Extract the [x, y] coordinate from the center of the cell holding the provided text.  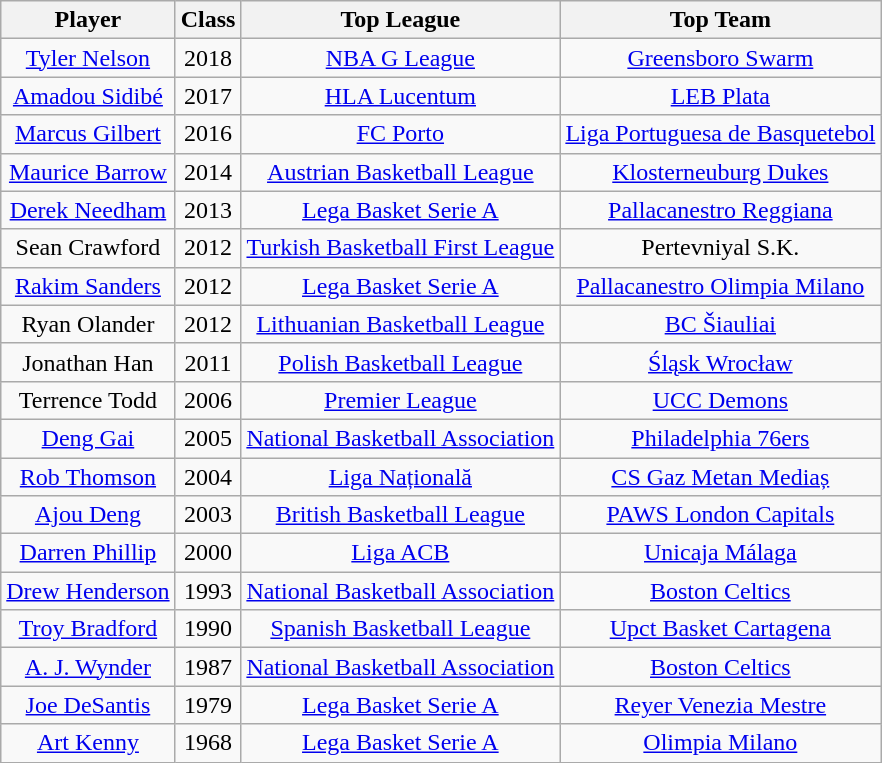
2004 [208, 477]
LEB Plata [720, 96]
1990 [208, 629]
Derek Needham [88, 210]
Jonathan Han [88, 362]
Liga ACB [400, 553]
Class [208, 20]
Upct Basket Cartagena [720, 629]
1987 [208, 667]
1979 [208, 705]
UCC Demons [720, 400]
Darren Phillip [88, 553]
2017 [208, 96]
Joe DeSantis [88, 705]
Terrence Todd [88, 400]
Top League [400, 20]
Reyer Venezia Mestre [720, 705]
Deng Gai [88, 438]
Pallacanestro Reggiana [720, 210]
2016 [208, 134]
2006 [208, 400]
Austrian Basketball League [400, 172]
Premier League [400, 400]
Śląsk Wrocław [720, 362]
Maurice Barrow [88, 172]
HLA Lucentum [400, 96]
Top Team [720, 20]
PAWS London Capitals [720, 515]
Ajou Deng [88, 515]
Turkish Basketball First League [400, 248]
Tyler Nelson [88, 58]
Amadou Sidibé [88, 96]
British Basketball League [400, 515]
NBA G League [400, 58]
2003 [208, 515]
Olimpia Milano [720, 743]
Rakim Sanders [88, 286]
A. J. Wynder [88, 667]
Liga Portuguesa de Basquetebol [720, 134]
Pallacanestro Olimpia Milano [720, 286]
Art Kenny [88, 743]
Philadelphia 76ers [720, 438]
2011 [208, 362]
Rob Thomson [88, 477]
Drew Henderson [88, 591]
Player [88, 20]
1993 [208, 591]
Troy Bradford [88, 629]
Lithuanian Basketball League [400, 324]
Polish Basketball League [400, 362]
2000 [208, 553]
Ryan Olander [88, 324]
Pertevniyal S.K. [720, 248]
Klosterneuburg Dukes [720, 172]
2014 [208, 172]
BC Šiauliai [720, 324]
Liga Națională [400, 477]
Unicaja Málaga [720, 553]
CS Gaz Metan Mediaș [720, 477]
Marcus Gilbert [88, 134]
2005 [208, 438]
FC Porto [400, 134]
Sean Crawford [88, 248]
2018 [208, 58]
2013 [208, 210]
Greensboro Swarm [720, 58]
1968 [208, 743]
Spanish Basketball League [400, 629]
